Return the (x, y) coordinate for the center point of the cell that contains the specified text.  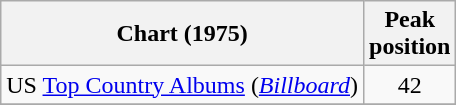
42 (410, 85)
US Top Country Albums (Billboard) (182, 85)
Peakposition (410, 34)
Chart (1975) (182, 34)
